Pinpoint the cell where the given text exists, returning its (X, Y) midpoint coordinate. 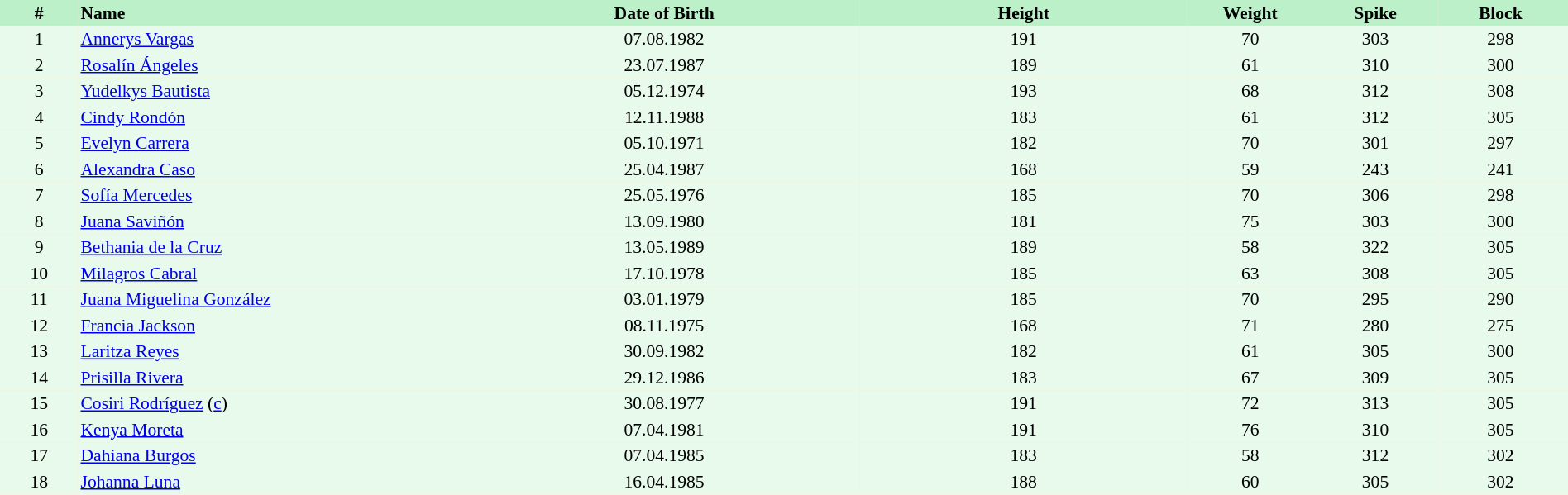
07.08.1982 (664, 40)
Cindy Rondón (273, 117)
Evelyn Carrera (273, 144)
59 (1250, 169)
Francia Jackson (273, 326)
Rosalín Ángeles (273, 65)
16.04.1985 (664, 482)
17 (39, 456)
12 (39, 326)
08.11.1975 (664, 326)
60 (1250, 482)
Juana Miguelina González (273, 299)
295 (1374, 299)
30.08.1977 (664, 403)
17.10.1978 (664, 274)
16 (39, 430)
1 (39, 40)
290 (1500, 299)
05.10.1971 (664, 144)
03.01.1979 (664, 299)
68 (1250, 91)
14 (39, 378)
Spike (1374, 13)
Johanna Luna (273, 482)
Alexandra Caso (273, 169)
25.04.1987 (664, 169)
18 (39, 482)
Prisilla Rivera (273, 378)
306 (1374, 195)
Name (273, 13)
Milagros Cabral (273, 274)
13.09.1980 (664, 221)
3 (39, 91)
# (39, 13)
Dahiana Burgos (273, 456)
Weight (1250, 13)
13.05.1989 (664, 248)
4 (39, 117)
313 (1374, 403)
5 (39, 144)
05.12.1974 (664, 91)
10 (39, 274)
Bethania de la Cruz (273, 248)
07.04.1985 (664, 456)
25.05.1976 (664, 195)
11 (39, 299)
6 (39, 169)
15 (39, 403)
188 (1024, 482)
7 (39, 195)
241 (1500, 169)
181 (1024, 221)
Sofía Mercedes (273, 195)
30.09.1982 (664, 352)
Yudelkys Bautista (273, 91)
13 (39, 352)
309 (1374, 378)
301 (1374, 144)
Date of Birth (664, 13)
23.07.1987 (664, 65)
Block (1500, 13)
67 (1250, 378)
29.12.1986 (664, 378)
Cosiri Rodríguez (c) (273, 403)
8 (39, 221)
76 (1250, 430)
63 (1250, 274)
9 (39, 248)
243 (1374, 169)
Juana Saviñón (273, 221)
2 (39, 65)
07.04.1981 (664, 430)
193 (1024, 91)
71 (1250, 326)
Height (1024, 13)
275 (1500, 326)
75 (1250, 221)
Kenya Moreta (273, 430)
Laritza Reyes (273, 352)
297 (1500, 144)
280 (1374, 326)
322 (1374, 248)
12.11.1988 (664, 117)
Annerys Vargas (273, 40)
72 (1250, 403)
